Determine the [X, Y] coordinate at the center of the cell enclosing the given text.  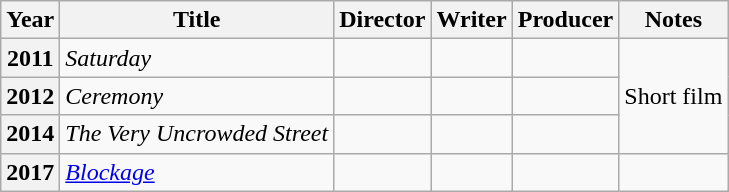
2014 [30, 134]
Blockage [197, 172]
2012 [30, 96]
Short film [674, 96]
Writer [472, 20]
Director [382, 20]
2011 [30, 58]
Notes [674, 20]
Saturday [197, 58]
Ceremony [197, 96]
Producer [566, 20]
The Very Uncrowded Street [197, 134]
2017 [30, 172]
Year [30, 20]
Title [197, 20]
